Return the (x, y) coordinate for the center point of the cell that contains the specified text.  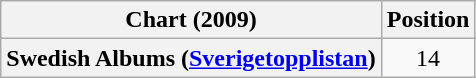
Chart (2009) (191, 20)
14 (428, 58)
Swedish Albums (Sverigetopplistan) (191, 58)
Position (428, 20)
